Output the [X, Y] coordinate of the center of the cell containing the given text.  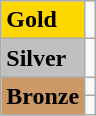
Silver [43, 58]
Gold [43, 20]
Bronze [43, 96]
